For the text-containing cell, return its midpoint in (X, Y) coordinate format. 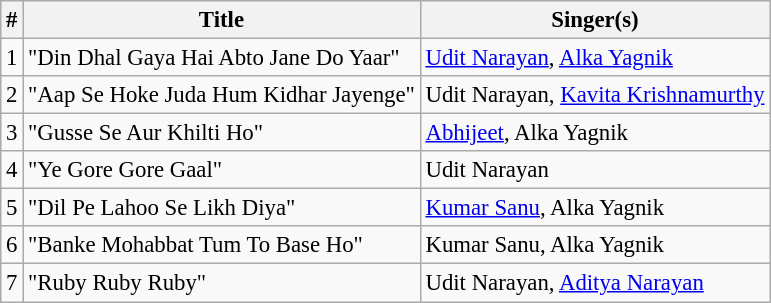
Singer(s) (595, 20)
Abhijeet, Alka Yagnik (595, 133)
"Ye Gore Gore Gaal" (222, 170)
Udit Narayan, Aditya Narayan (595, 283)
1 (12, 58)
# (12, 20)
7 (12, 283)
"Dil Pe Lahoo Se Likh Diya" (222, 208)
"Ruby Ruby Ruby" (222, 283)
4 (12, 170)
"Din Dhal Gaya Hai Abto Jane Do Yaar" (222, 58)
6 (12, 245)
"Gusse Se Aur Khilti Ho" (222, 133)
Udit Narayan (595, 170)
Udit Narayan, Kavita Krishnamurthy (595, 95)
3 (12, 133)
5 (12, 208)
"Aap Se Hoke Juda Hum Kidhar Jayenge" (222, 95)
Title (222, 20)
"Banke Mohabbat Tum To Base Ho" (222, 245)
Udit Narayan, Alka Yagnik (595, 58)
2 (12, 95)
